Detect which cell encompasses the target text, then output its [x, y] center coordinate. 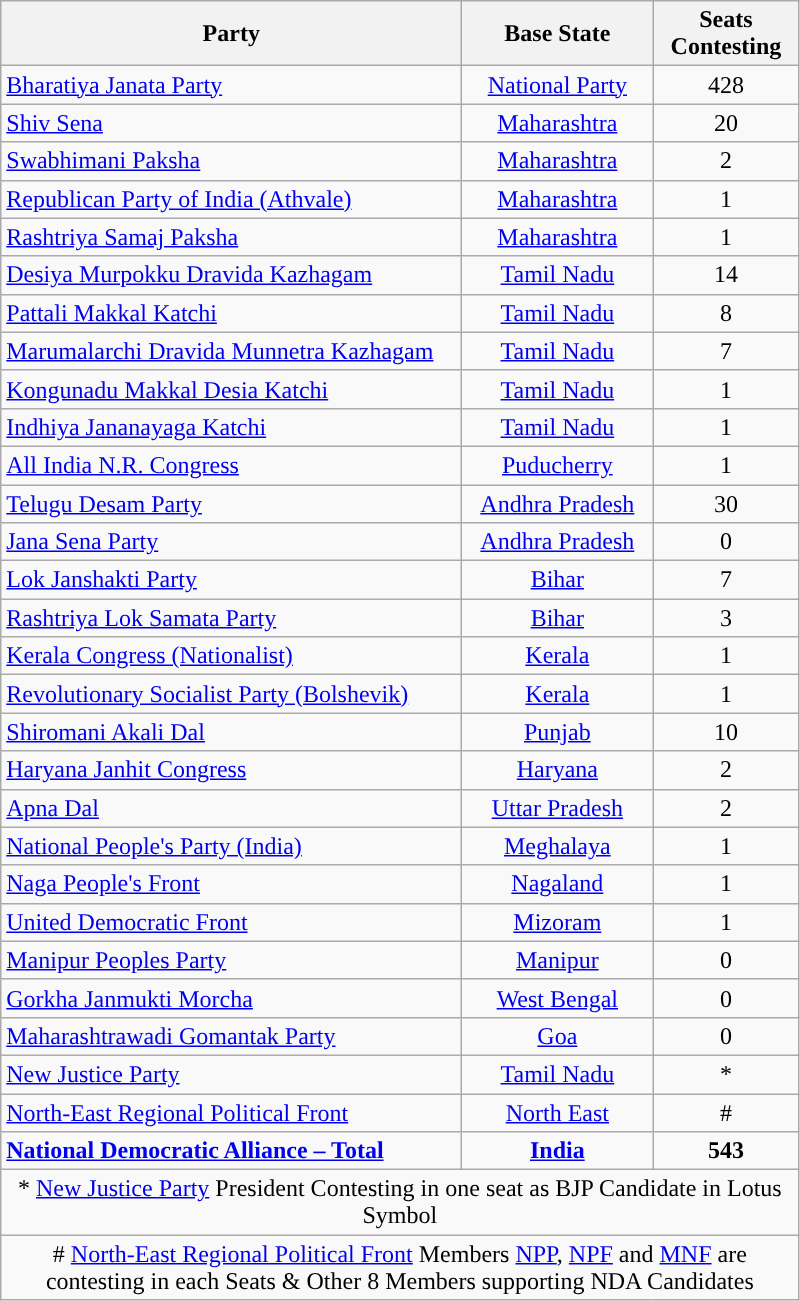
All India N.R. Congress [232, 465]
Puducherry [558, 465]
Revolutionary Socialist Party (Bolshevik) [232, 694]
Meghalaya [558, 846]
Bharatiya Janata Party [232, 85]
30 [726, 503]
Manipur [558, 960]
Base State [558, 34]
Rashtriya Samaj Paksha [232, 237]
Haryana Janhit Congress [232, 770]
National Party [558, 85]
* [726, 1074]
National People's Party (India) [232, 846]
North-East Regional Political Front [232, 1113]
Desiya Murpokku Dravida Kazhagam [232, 275]
Gorkha Janmukti Morcha [232, 998]
Naga People's Front [232, 884]
National Democratic Alliance – Total [232, 1151]
Apna Dal [232, 808]
# [726, 1113]
Goa [558, 1036]
North East [558, 1113]
8 [726, 313]
Shiromani Akali Dal [232, 732]
Pattali Makkal Katchi [232, 313]
India [558, 1151]
Nagaland [558, 884]
Lok Janshakti Party [232, 580]
Uttar Pradesh [558, 808]
# North-East Regional Political Front Members NPP, NPF and MNF are contesting in each Seats & Other 8 Members supporting NDA Candidates [400, 1268]
543 [726, 1151]
Punjab [558, 732]
Republican Party of India (Athvale) [232, 199]
10 [726, 732]
Swabhimani Paksha [232, 161]
428 [726, 85]
Shiv Sena [232, 123]
Seats Contesting [726, 34]
United Democratic Front [232, 922]
West Bengal [558, 998]
Indhiya Jananayaga Katchi [232, 427]
Kongunadu Makkal Desia Katchi [232, 389]
Manipur Peoples Party [232, 960]
Telugu Desam Party [232, 503]
Marumalarchi Dravida Munnetra Kazhagam [232, 351]
3 [726, 618]
Maharashtrawadi Gomantak Party [232, 1036]
20 [726, 123]
Jana Sena Party [232, 542]
New Justice Party [232, 1074]
Mizoram [558, 922]
14 [726, 275]
Party [232, 34]
Kerala Congress (Nationalist) [232, 656]
Haryana [558, 770]
* New Justice Party President Contesting in one seat as BJP Candidate in Lotus Symbol [400, 1202]
Rashtriya Lok Samata Party [232, 618]
